Search for the cell housing the specified text and yield its (X, Y) center coordinate. 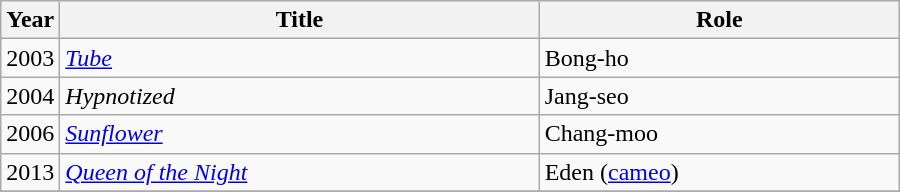
2013 (30, 172)
Title (300, 20)
Chang-moo (719, 134)
Role (719, 20)
Queen of the Night (300, 172)
2003 (30, 58)
2006 (30, 134)
Eden (cameo) (719, 172)
Year (30, 20)
Jang-seo (719, 96)
Bong-ho (719, 58)
Tube (300, 58)
2004 (30, 96)
Hypnotized (300, 96)
Sunflower (300, 134)
